Provide the (X, Y) coordinate of the cell's center where the given text is located.  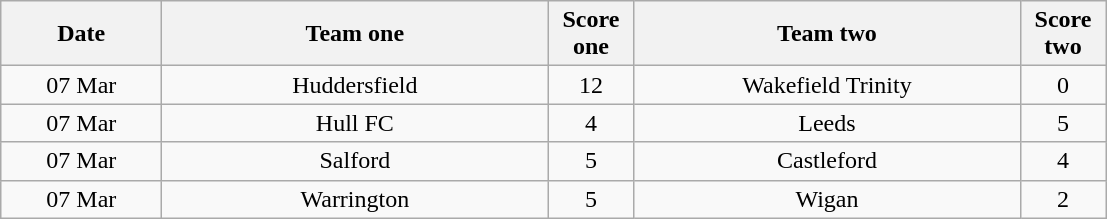
Team two (827, 34)
Score two (1063, 34)
Date (82, 34)
Wigan (827, 199)
Salford (355, 161)
Huddersfield (355, 85)
0 (1063, 85)
Score one (591, 34)
Wakefield Trinity (827, 85)
Castleford (827, 161)
Hull FC (355, 123)
2 (1063, 199)
12 (591, 85)
Warrington (355, 199)
Team one (355, 34)
Leeds (827, 123)
